Detect which cell encompasses the target text, then output its (X, Y) center coordinate. 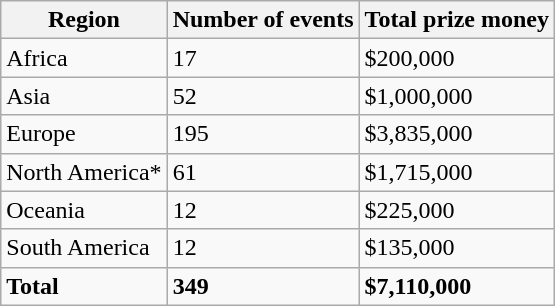
349 (263, 286)
Total prize money (456, 20)
Europe (84, 134)
$135,000 (456, 248)
Number of events (263, 20)
Asia (84, 96)
Africa (84, 58)
$225,000 (456, 210)
195 (263, 134)
17 (263, 58)
$200,000 (456, 58)
South America (84, 248)
North America* (84, 172)
Total (84, 286)
$1,000,000 (456, 96)
Region (84, 20)
Oceania (84, 210)
52 (263, 96)
$1,715,000 (456, 172)
$3,835,000 (456, 134)
$7,110,000 (456, 286)
61 (263, 172)
